Provide the [x, y] coordinate of the cell's center where the given text is located.  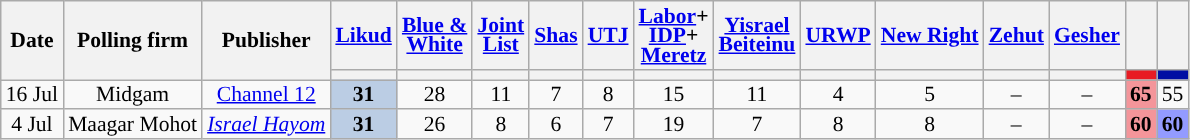
Midgam [132, 95]
Likud [364, 36]
Polling firm [132, 40]
Labor+IDP+Meretz [674, 36]
4 [838, 95]
55 [1173, 95]
New Right [930, 36]
Gesher [1087, 36]
Channel 12 [266, 95]
4 Jul [32, 125]
15 [674, 95]
Zehut [1016, 36]
16 Jul [32, 95]
19 [674, 125]
6 [556, 125]
Blue &White [434, 36]
Israel Hayom [266, 125]
Shas [556, 36]
28 [434, 95]
Date [32, 40]
5 [930, 95]
Publisher [266, 40]
26 [434, 125]
YisraelBeiteinu [758, 36]
65 [1141, 95]
URWP [838, 36]
Maagar Mohot [132, 125]
UTJ [608, 36]
JointList [500, 36]
